Locate the cell with the specified text and output its (X, Y) center coordinate. 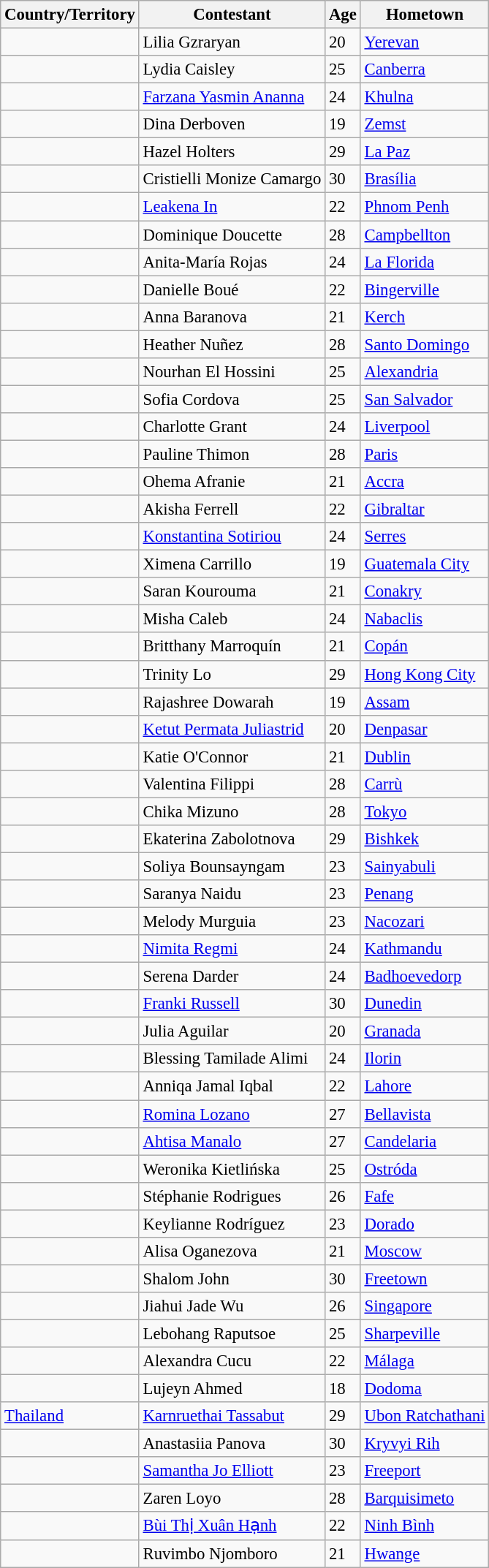
Málaga (425, 1361)
Zaren Loyo (232, 1499)
Paris (425, 454)
Moscow (425, 1251)
Ilorin (425, 1059)
San Salvador (425, 399)
Akisha Ferrell (232, 510)
Melody Murguia (232, 922)
Dodoma (425, 1389)
Britthany Marroquín (232, 647)
Lahore (425, 1086)
Ohema Afranie (232, 482)
Heather Nuñez (232, 344)
Anita-María Rojas (232, 262)
Rajashree Dowarah (232, 702)
Trinity Lo (232, 674)
La Florida (425, 262)
Alexandra Cucu (232, 1361)
Bùi Thị Xuân Hạnh (232, 1526)
Karnruethai Tassabut (232, 1416)
Bingerville (425, 289)
Samantha Jo Elliott (232, 1471)
La Paz (425, 152)
Keylianne Rodríguez (232, 1224)
Alexandria (425, 372)
Sharpeville (425, 1333)
Stéphanie Rodrigues (232, 1196)
Sainyabuli (425, 866)
Dublin (425, 757)
Saran Kourouma (232, 591)
Serres (425, 537)
Barquisimeto (425, 1499)
Shalom John (232, 1279)
Thailand (70, 1416)
Zemst (425, 124)
Saranya Naidu (232, 894)
Cristielli Monize Camargo (232, 179)
Ubon Ratchathani (425, 1416)
Fafe (425, 1196)
Khulna (425, 97)
Campbellton (425, 235)
Romina Lozano (232, 1114)
Anna Baranova (232, 317)
Alisa Oganezova (232, 1251)
Danielle Boué (232, 289)
Dunedin (425, 1004)
Contestant (232, 15)
Conakry (425, 591)
Freetown (425, 1279)
Blessing Tamilade Alimi (232, 1059)
Singapore (425, 1306)
Leakena In (232, 207)
Bishkek (425, 839)
Ketut Permata Juliastrid (232, 729)
Misha Caleb (232, 619)
Julia Aguilar (232, 1031)
Konstantina Sotiriou (232, 537)
Lydia Caisley (232, 69)
Gibraltar (425, 510)
Lebohang Raputsoe (232, 1333)
Lujeyn Ahmed (232, 1389)
Franki Russell (232, 1004)
Copán (425, 647)
Accra (425, 482)
Brasília (425, 179)
Farzana Yasmin Ananna (232, 97)
Hazel Holters (232, 152)
Country/Territory (70, 15)
Hometown (425, 15)
Ximena Carrillo (232, 564)
Penang (425, 894)
Assam (425, 702)
Kathmandu (425, 949)
Guatemala City (425, 564)
Kerch (425, 317)
Charlotte Grant (232, 427)
Candelaria (425, 1141)
Carrù (425, 784)
Pauline Thimon (232, 454)
Badhoevedorp (425, 977)
Katie O'Connor (232, 757)
Hong Kong City (425, 674)
Bellavista (425, 1114)
Dominique Doucette (232, 235)
Santo Domingo (425, 344)
Age (344, 15)
Nimita Regmi (232, 949)
Serena Darder (232, 977)
Ostróda (425, 1169)
18 (344, 1389)
Jiahui Jade Wu (232, 1306)
Soliya Bounsayngam (232, 866)
Liverpool (425, 427)
Nourhan El Hossini (232, 372)
Hwange (425, 1553)
Canberra (425, 69)
Valentina Filippi (232, 784)
Ruvimbo Njomboro (232, 1553)
Dina Derboven (232, 124)
Anniqa Jamal Iqbal (232, 1086)
Freeport (425, 1471)
Granada (425, 1031)
Ahtisa Manalo (232, 1141)
Kryvyi Rih (425, 1444)
Sofia Cordova (232, 399)
Chika Mizuno (232, 811)
Nacozari (425, 922)
Lilia Gzraryan (232, 42)
Ninh Bình (425, 1526)
Yerevan (425, 42)
Tokyo (425, 811)
Phnom Penh (425, 207)
Ekaterina Zabolotnova (232, 839)
Weronika Kietlińska (232, 1169)
Dorado (425, 1224)
Anastasiia Panova (232, 1444)
Nabaclis (425, 619)
Denpasar (425, 729)
